Return [X, Y] of the center of cell containing provided text 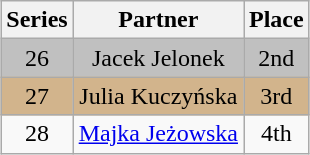
Place [277, 20]
28 [37, 134]
26 [37, 58]
Partner [158, 20]
3rd [277, 96]
27 [37, 96]
Julia Kuczyńska [158, 96]
Majka Jeżowska [158, 134]
2nd [277, 58]
Series [37, 20]
4th [277, 134]
Jacek Jelonek [158, 58]
